Return [x, y] of the center of cell containing provided text 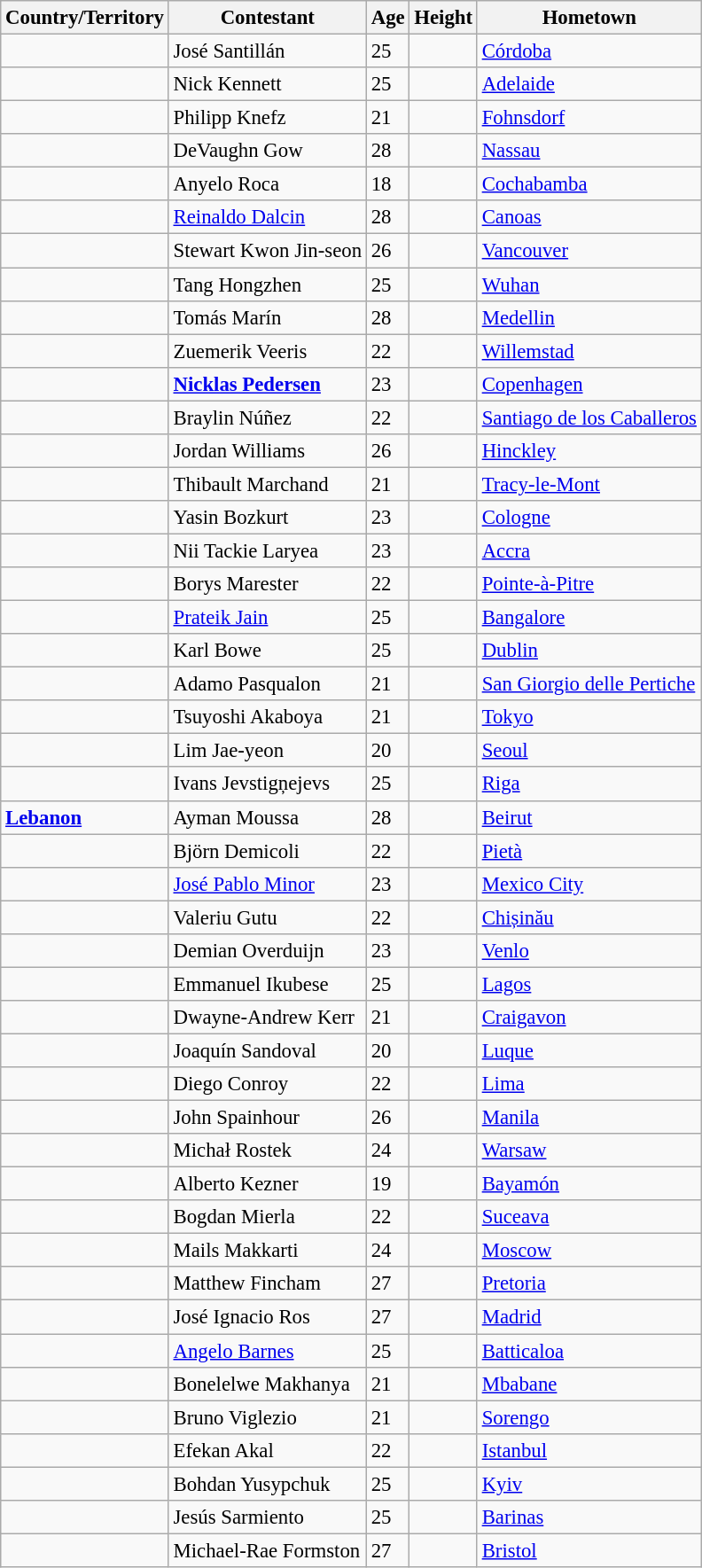
Lima [589, 1084]
Dublin [589, 651]
José Pablo Minor [268, 884]
Pretoria [589, 1284]
Tomás Marín [268, 317]
Lebanon [85, 817]
Ayman Moussa [268, 817]
Seoul [589, 751]
Sorengo [589, 1417]
Pietà [589, 851]
Age [388, 18]
Michael-Rae Formston [268, 1550]
Hinckley [589, 451]
Diego Conroy [268, 1084]
Country/Territory [85, 18]
Cochabamba [589, 184]
Efekan Akal [268, 1450]
Beirut [589, 817]
Karl Bowe [268, 651]
Adamo Pasqualon [268, 684]
Bohdan Yusypchuk [268, 1484]
Jordan Williams [268, 451]
Madrid [589, 1317]
Reinaldo Dalcin [268, 217]
DeVaughn Gow [268, 151]
Copenhagen [589, 384]
Santiago de los Caballeros [589, 417]
Borys Marester [268, 584]
Córdoba [589, 51]
Bristol [589, 1550]
Anyelo Roca [268, 184]
Alberto Kezner [268, 1184]
18 [388, 184]
Zuemerik Veeris [268, 351]
Fohnsdorf [589, 118]
Tokyo [589, 717]
Bangalore [589, 618]
Emmanuel Ikubese [268, 984]
Björn Demicoli [268, 851]
Nicklas Pedersen [268, 384]
Braylin Núñez [268, 417]
Bonelelwe Makhanya [268, 1384]
Venlo [589, 951]
Nick Kennett [268, 84]
Warsaw [589, 1151]
San Giorgio delle Pertiche [589, 684]
Riga [589, 784]
Thibault Marchand [268, 484]
Jesús Sarmiento [268, 1517]
Accra [589, 550]
Barinas [589, 1517]
Demian Overduijn [268, 951]
Michał Rostek [268, 1151]
José Santillán [268, 51]
Vancouver [589, 251]
Bruno Viglezio [268, 1417]
Valeriu Gutu [268, 917]
Canoas [589, 217]
19 [388, 1184]
Stewart Kwon Jin-seon [268, 251]
Angelo Barnes [268, 1351]
Lim Jae-yeon [268, 751]
Adelaide [589, 84]
Luque [589, 1050]
Matthew Fincham [268, 1284]
Tsuyoshi Akaboya [268, 717]
Kyiv [589, 1484]
Medellin [589, 317]
Willemstad [589, 351]
Tracy-le-Mont [589, 484]
Nassau [589, 151]
Wuhan [589, 285]
Yasin Bozkurt [268, 518]
José Ignacio Ros [268, 1317]
Istanbul [589, 1450]
Hometown [589, 18]
Batticaloa [589, 1351]
Chișinău [589, 917]
Moscow [589, 1251]
Philipp Knefz [268, 118]
Craigavon [589, 1018]
Nii Tackie Laryea [268, 550]
Suceava [589, 1217]
Joaquín Sandoval [268, 1050]
Height [443, 18]
Contestant [268, 18]
Tang Hongzhen [268, 285]
Prateik Jain [268, 618]
Pointe-à-Pitre [589, 584]
Mexico City [589, 884]
Ivans Jevstigņejevs [268, 784]
Lagos [589, 984]
Mbabane [589, 1384]
Cologne [589, 518]
Bayamón [589, 1184]
John Spainhour [268, 1118]
Mails Makkarti [268, 1251]
Manila [589, 1118]
Bogdan Mierla [268, 1217]
Dwayne-Andrew Kerr [268, 1018]
